Output the (x, y) coordinate of the center of the cell containing the given text.  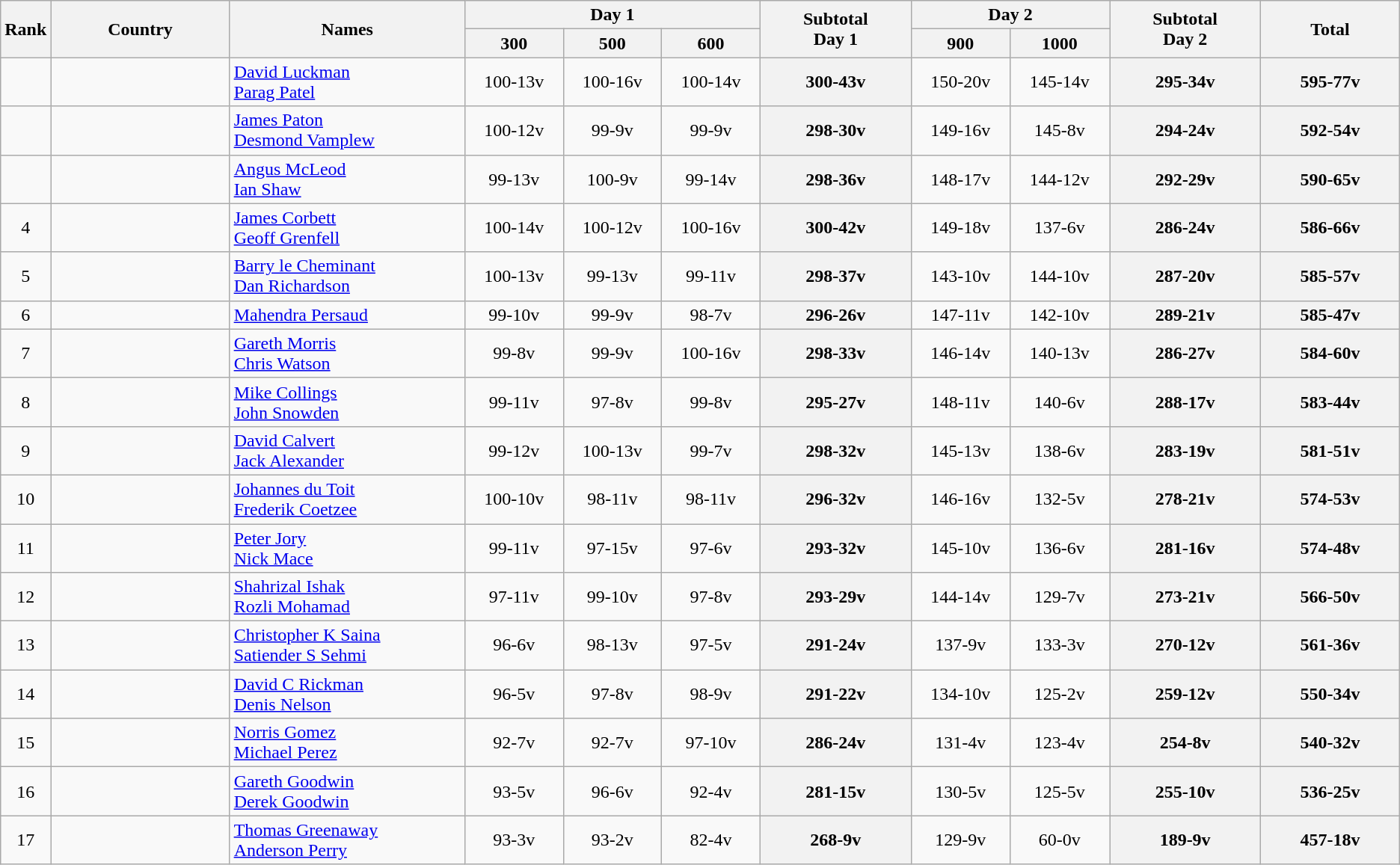
David CalvertJack Alexander (347, 450)
9 (25, 450)
298-32v (835, 450)
Names (347, 29)
273-21v (1185, 597)
11 (25, 547)
592-54v (1330, 130)
17 (25, 840)
540-32v (1330, 743)
583-44v (1330, 402)
298-33v (835, 353)
291-22v (835, 694)
268-9v (835, 840)
Mahendra Persaud (347, 315)
Barry le CheminantDan Richardson (347, 277)
Christopher K SainaSatiender S Sehmi (347, 646)
148-17v (960, 179)
296-26v (835, 315)
125-5v (1060, 791)
561-36v (1330, 646)
296-32v (835, 499)
586-66v (1330, 227)
281-16v (1185, 547)
300-43v (835, 82)
5 (25, 277)
590-65v (1330, 179)
99-7v (711, 450)
60-0v (1060, 840)
Shahrizal IshakRozli Mohamad (347, 597)
96-5v (514, 694)
254-8v (1185, 743)
536-25v (1330, 791)
270-12v (1185, 646)
97-11v (514, 597)
291-24v (835, 646)
99-12v (514, 450)
David LuckmanParag Patel (347, 82)
Gareth GoodwinDerek Goodwin (347, 791)
100-9v (612, 179)
145-14v (1060, 82)
600 (711, 43)
92-4v (711, 791)
97-6v (711, 547)
Mike CollingsJohn Snowden (347, 402)
99-14v (711, 179)
500 (612, 43)
7 (25, 353)
148-11v (960, 402)
292-29v (1185, 179)
295-34v (1185, 82)
255-10v (1185, 791)
10 (25, 499)
145-10v (960, 547)
Country (141, 29)
283-19v (1185, 450)
144-12v (1060, 179)
SubtotalDay 2 (1185, 29)
147-11v (960, 315)
278-21v (1185, 499)
129-9v (960, 840)
144-10v (1060, 277)
300-42v (835, 227)
298-36v (835, 179)
Gareth MorrisChris Watson (347, 353)
142-10v (1060, 315)
145-8v (1060, 130)
550-34v (1330, 694)
287-20v (1185, 277)
133-3v (1060, 646)
294-24v (1185, 130)
12 (25, 597)
144-14v (960, 597)
585-47v (1330, 315)
289-21v (1185, 315)
James CorbettGeoff Grenfell (347, 227)
82-4v (711, 840)
298-30v (835, 130)
288-17v (1185, 402)
James PatonDesmond Vamplew (347, 130)
David C RickmanDenis Nelson (347, 694)
16 (25, 791)
293-29v (835, 597)
149-18v (960, 227)
14 (25, 694)
585-57v (1330, 277)
4 (25, 227)
150-20v (960, 82)
Johannes du ToitFrederik Coetzee (347, 499)
1000 (1060, 43)
293-32v (835, 547)
189-9v (1185, 840)
146-16v (960, 499)
93-5v (514, 791)
97-15v (612, 547)
138-6v (1060, 450)
566-50v (1330, 597)
140-13v (1060, 353)
129-7v (1060, 597)
131-4v (960, 743)
146-14v (960, 353)
100-10v (514, 499)
15 (25, 743)
295-27v (835, 402)
Day 2 (1010, 15)
149-16v (960, 130)
130-5v (960, 791)
281-15v (835, 791)
Thomas GreenawayAnderson Perry (347, 840)
Day 1 (612, 15)
SubtotalDay 1 (835, 29)
97-10v (711, 743)
123-4v (1060, 743)
298-37v (835, 277)
143-10v (960, 277)
132-5v (1060, 499)
98-13v (612, 646)
584-60v (1330, 353)
98-9v (711, 694)
98-7v (711, 315)
Rank (25, 29)
140-6v (1060, 402)
574-48v (1330, 547)
Norris GomezMichael Perez (347, 743)
8 (25, 402)
286-27v (1185, 353)
145-13v (960, 450)
136-6v (1060, 547)
581-51v (1330, 450)
134-10v (960, 694)
137-6v (1060, 227)
574-53v (1330, 499)
457-18v (1330, 840)
595-77v (1330, 82)
13 (25, 646)
Peter JoryNick Mace (347, 547)
900 (960, 43)
6 (25, 315)
125-2v (1060, 694)
97-5v (711, 646)
93-2v (612, 840)
Angus McLeodIan Shaw (347, 179)
300 (514, 43)
137-9v (960, 646)
Total (1330, 29)
93-3v (514, 840)
259-12v (1185, 694)
